For the text-containing cell, return its midpoint in [x, y] coordinate format. 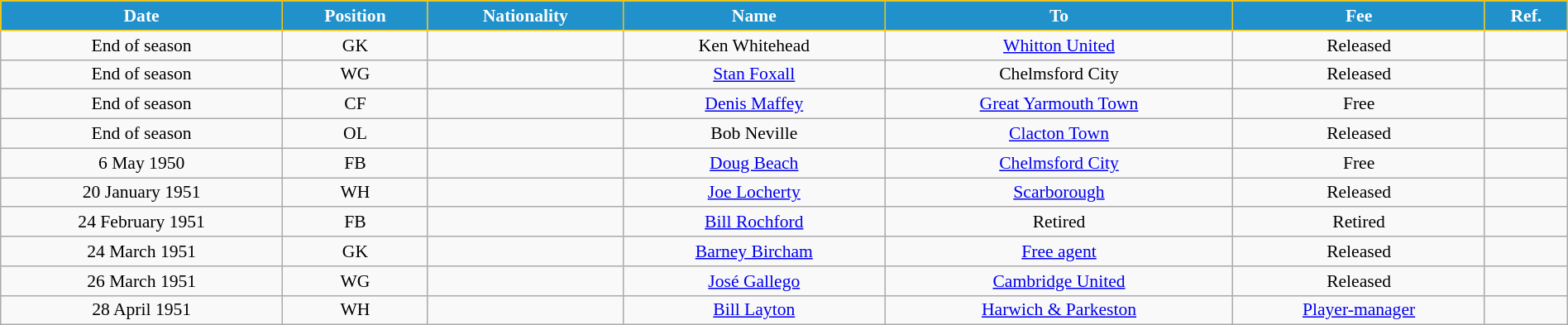
24 March 1951 [142, 251]
Denis Maffey [754, 104]
OL [355, 134]
Position [355, 16]
Whitton United [1059, 45]
Great Yarmouth Town [1059, 104]
Doug Beach [754, 163]
Harwich & Parkeston [1059, 310]
Ken Whitehead [754, 45]
Joe Locherty [754, 193]
24 February 1951 [142, 222]
Free agent [1059, 251]
Date [142, 16]
26 March 1951 [142, 281]
Bill Rochford [754, 222]
Name [754, 16]
CF [355, 104]
Clacton Town [1059, 134]
Fee [1360, 16]
Ref. [1526, 16]
José Gallego [754, 281]
20 January 1951 [142, 193]
Scarborough [1059, 193]
Barney Bircham [754, 251]
Bob Neville [754, 134]
6 May 1950 [142, 163]
Bill Layton [754, 310]
To [1059, 16]
Nationality [525, 16]
Player-manager [1360, 310]
Stan Foxall [754, 74]
Cambridge United [1059, 281]
28 April 1951 [142, 310]
